Return (X, Y) of the center of cell containing provided text 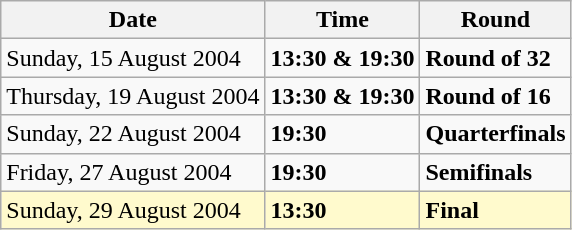
Sunday, 22 August 2004 (133, 134)
Round of 16 (496, 96)
Round of 32 (496, 58)
13:30 (342, 210)
Sunday, 29 August 2004 (133, 210)
Date (133, 20)
Friday, 27 August 2004 (133, 172)
Time (342, 20)
Sunday, 15 August 2004 (133, 58)
Quarterfinals (496, 134)
Final (496, 210)
Round (496, 20)
Semifinals (496, 172)
Thursday, 19 August 2004 (133, 96)
